Return [x, y] of the center of cell containing provided text 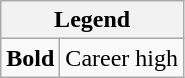
Legend [92, 20]
Bold [30, 58]
Career high [122, 58]
